Return (x, y) of the center of cell containing provided text 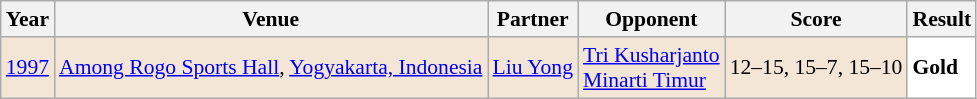
Gold (942, 68)
12–15, 15–7, 15–10 (816, 68)
1997 (28, 68)
Tri Kusharjanto Minarti Timur (652, 68)
Year (28, 19)
Among Rogo Sports Hall, Yogyakarta, Indonesia (270, 68)
Liu Yong (534, 68)
Result (942, 19)
Partner (534, 19)
Score (816, 19)
Venue (270, 19)
Opponent (652, 19)
